Locate the cell with the specified text and output its (x, y) center coordinate. 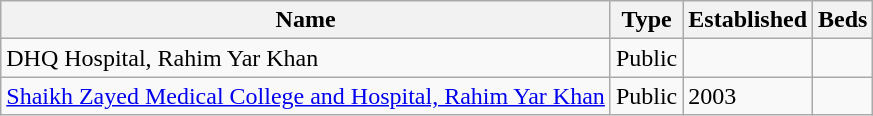
Type (646, 20)
Established (748, 20)
DHQ Hospital, Rahim Yar Khan (306, 58)
Name (306, 20)
Shaikh Zayed Medical College and Hospital, Rahim Yar Khan (306, 96)
Beds (843, 20)
2003 (748, 96)
